Identify which cell holds the provided text, then report its [X, Y] central coordinate. 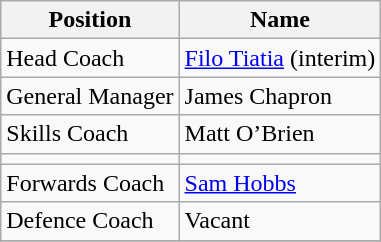
Filo Tiatia (interim) [280, 58]
Matt O’Brien [280, 134]
Head Coach [90, 58]
General Manager [90, 96]
Position [90, 20]
James Chapron [280, 96]
Defence Coach [90, 221]
Sam Hobbs [280, 183]
Forwards Coach [90, 183]
Skills Coach [90, 134]
Name [280, 20]
Vacant [280, 221]
